Pinpoint the cell where the given text exists, returning its (X, Y) midpoint coordinate. 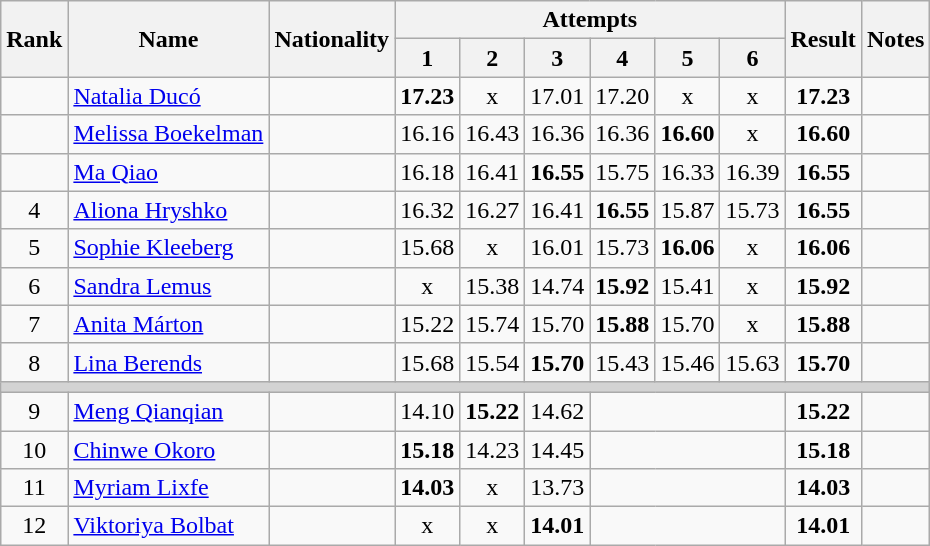
17.20 (622, 96)
15.41 (688, 286)
Sandra Lemus (168, 286)
16.27 (492, 210)
15.75 (622, 172)
14.62 (558, 411)
16.43 (492, 134)
15.74 (492, 324)
Notes (895, 39)
16.01 (558, 248)
Meng Qianqian (168, 411)
Result (823, 39)
Ma Qiao (168, 172)
16.16 (428, 134)
Name (168, 39)
3 (558, 58)
15.38 (492, 286)
Nationality (332, 39)
Melissa Boekelman (168, 134)
Aliona Hryshko (168, 210)
14.45 (558, 449)
15.87 (688, 210)
12 (34, 526)
13.73 (558, 488)
Myriam Lixfe (168, 488)
9 (34, 411)
15.46 (688, 362)
Rank (34, 39)
16.33 (688, 172)
16.39 (752, 172)
Lina Berends (168, 362)
14.74 (558, 286)
Anita Márton (168, 324)
14.10 (428, 411)
17.01 (558, 96)
16.18 (428, 172)
Chinwe Okoro (168, 449)
10 (34, 449)
16.32 (428, 210)
8 (34, 362)
Viktoriya Bolbat (168, 526)
15.54 (492, 362)
14.23 (492, 449)
Attempts (590, 20)
Sophie Kleeberg (168, 248)
2 (492, 58)
15.43 (622, 362)
11 (34, 488)
15.63 (752, 362)
7 (34, 324)
1 (428, 58)
Natalia Ducó (168, 96)
